Locate the cell with the specified text and output its (X, Y) center coordinate. 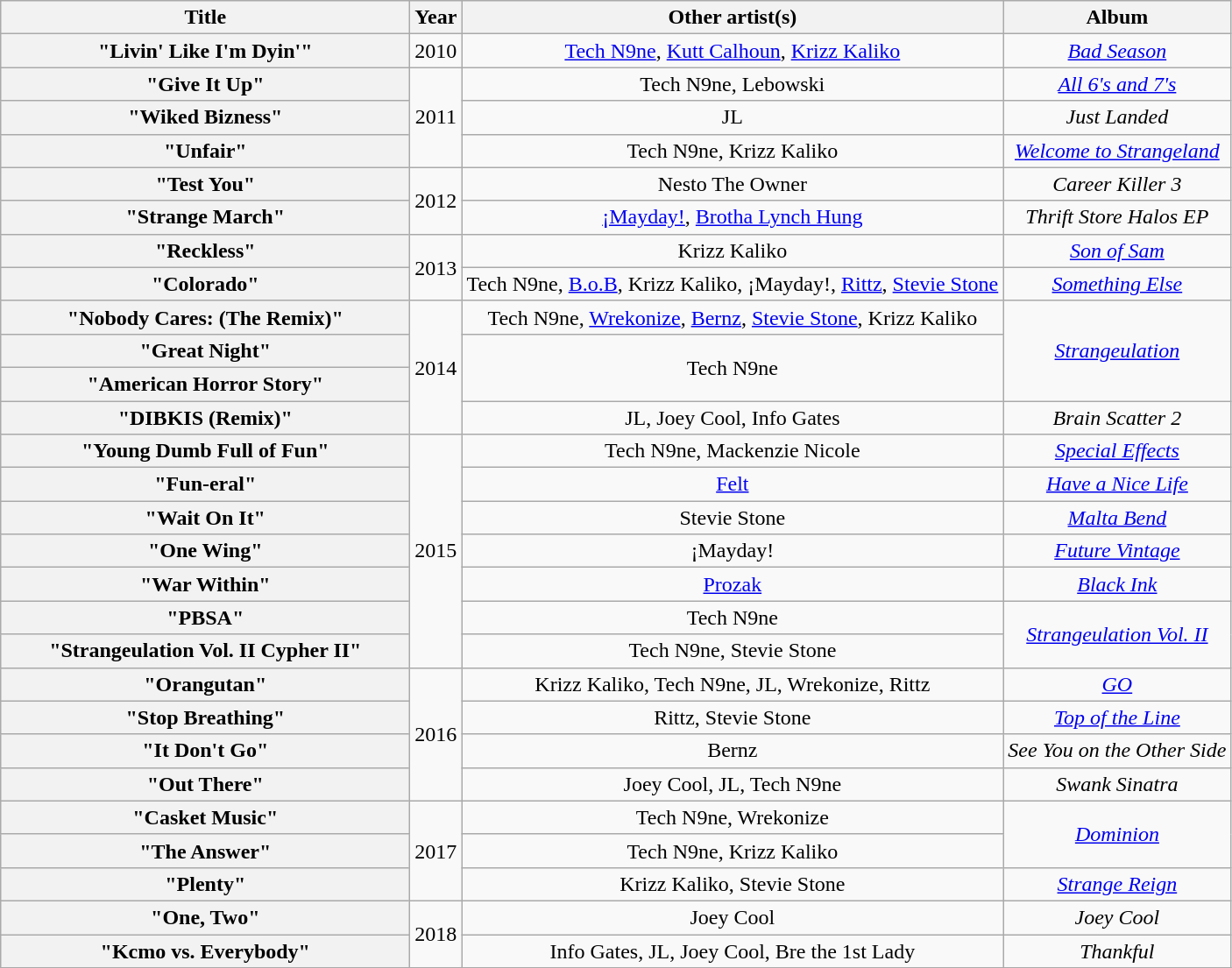
Black Ink (1117, 584)
Krizz Kaliko (733, 251)
JL (733, 117)
Krizz Kaliko, Tech N9ne, JL, Wrekonize, Rittz (733, 684)
"Young Dumb Full of Fun" (205, 451)
Welcome to Strangeland (1117, 151)
Stevie Stone (733, 518)
"Unfair" (205, 151)
"Wiked Bizness" (205, 117)
"Strangeulation Vol. II Cypher II" (205, 651)
"Orangutan" (205, 684)
GO (1117, 684)
Tech N9ne, B.o.B, Krizz Kaliko, ¡Mayday!, Rittz, Stevie Stone (733, 284)
"War Within" (205, 584)
"Great Night" (205, 350)
"Strange March" (205, 217)
¡Mayday!, Brotha Lynch Hung (733, 217)
Something Else (1117, 284)
"PBSA" (205, 618)
Bernz (733, 751)
All 6's and 7's (1117, 84)
Strange Reign (1117, 884)
"Give It Up" (205, 84)
Other artist(s) (733, 18)
Top of the Line (1117, 717)
Thankful (1117, 950)
Tech N9ne, Wrekonize, Bernz, Stevie Stone, Krizz Kaliko (733, 317)
2016 (436, 734)
2018 (436, 934)
JL, Joey Cool, Info Gates (733, 418)
Tech N9ne, Wrekonize (733, 817)
Album (1117, 18)
Special Effects (1117, 451)
Tech N9ne, Kutt Calhoun, Krizz Kaliko (733, 51)
2015 (436, 551)
2012 (436, 201)
"American Horror Story" (205, 384)
Future Vintage (1117, 551)
Strangeulation (1117, 350)
Bad Season (1117, 51)
Just Landed (1117, 117)
"Reckless" (205, 251)
"Out There" (205, 784)
Career Killer 3 (1117, 184)
2011 (436, 117)
Title (205, 18)
"DIBKIS (Remix)" (205, 418)
Joey Cool, JL, Tech N9ne (733, 784)
"Wait On It" (205, 518)
Felt (733, 484)
"One Wing" (205, 551)
2017 (436, 851)
"Casket Music" (205, 817)
"Fun-eral" (205, 484)
"Kcmo vs. Everybody" (205, 950)
"It Don't Go" (205, 751)
Year (436, 18)
Tech N9ne, Mackenzie Nicole (733, 451)
Swank Sinatra (1117, 784)
Brain Scatter 2 (1117, 418)
Prozak (733, 584)
2010 (436, 51)
Malta Bend (1117, 518)
See You on the Other Side (1117, 751)
Tech N9ne, Lebowski (733, 84)
Strangeulation Vol. II (1117, 634)
Son of Sam (1117, 251)
Krizz Kaliko, Stevie Stone (733, 884)
Nesto The Owner (733, 184)
Have a Nice Life (1117, 484)
"Colorado" (205, 284)
2013 (436, 267)
Info Gates, JL, Joey Cool, Bre the 1st Lady (733, 950)
"Nobody Cares: (The Remix)" (205, 317)
"Stop Breathing" (205, 717)
Rittz, Stevie Stone (733, 717)
"Livin' Like I'm Dyin'" (205, 51)
"Test You" (205, 184)
Thrift Store Halos EP (1117, 217)
Dominion (1117, 834)
"One, Two" (205, 917)
"Plenty" (205, 884)
"The Answer" (205, 851)
Tech N9ne, Stevie Stone (733, 651)
2014 (436, 367)
¡Mayday! (733, 551)
